Return the (x, y) coordinate for the center point of the cell that contains the specified text.  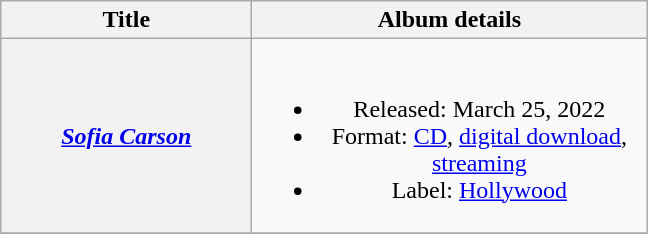
Title (126, 20)
Released: March 25, 2022Format: CD, digital download, streamingLabel: Hollywood (450, 136)
Album details (450, 20)
Sofia Carson (126, 136)
